Scan for the cell matching the given text and deliver its [x, y] coordinate at center. 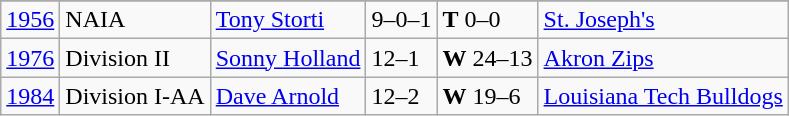
Division I-AA [135, 96]
Tony Storti [288, 20]
1984 [30, 96]
W 19–6 [488, 96]
NAIA [135, 20]
9–0–1 [402, 20]
T 0–0 [488, 20]
Louisiana Tech Bulldogs [663, 96]
1976 [30, 58]
Dave Arnold [288, 96]
12–2 [402, 96]
W 24–13 [488, 58]
12–1 [402, 58]
Division II [135, 58]
St. Joseph's [663, 20]
Sonny Holland [288, 58]
Akron Zips [663, 58]
1956 [30, 20]
